Capture the cell that displays the provided text and extract its (X, Y) central coordinate. 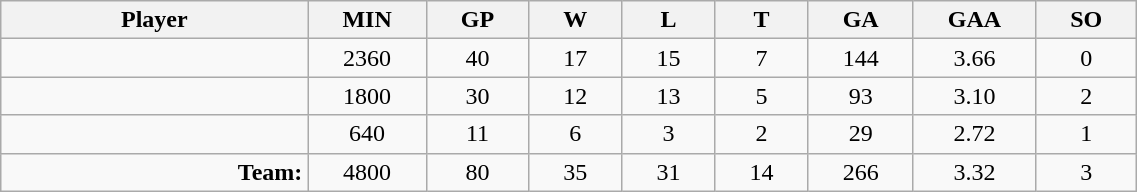
93 (860, 96)
GA (860, 20)
31 (668, 172)
1800 (367, 96)
35 (576, 172)
2360 (367, 58)
5 (762, 96)
15 (668, 58)
2.72 (974, 134)
266 (860, 172)
MIN (367, 20)
14 (762, 172)
Team: (154, 172)
3.66 (974, 58)
4800 (367, 172)
Player (154, 20)
29 (860, 134)
40 (477, 58)
3.32 (974, 172)
12 (576, 96)
W (576, 20)
6 (576, 134)
11 (477, 134)
GAA (974, 20)
17 (576, 58)
1 (1086, 134)
7 (762, 58)
30 (477, 96)
0 (1086, 58)
3.10 (974, 96)
80 (477, 172)
SO (1086, 20)
T (762, 20)
13 (668, 96)
144 (860, 58)
GP (477, 20)
640 (367, 134)
L (668, 20)
